Output the [X, Y] coordinate of the center of the cell containing the given text.  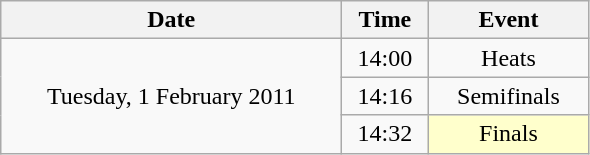
Event [508, 20]
Tuesday, 1 February 2011 [172, 96]
14:32 [385, 134]
Semifinals [508, 96]
14:00 [385, 58]
Date [172, 20]
Heats [508, 58]
Finals [508, 134]
Time [385, 20]
14:16 [385, 96]
